Provide the (X, Y) coordinate of the cell's center where the given text is located.  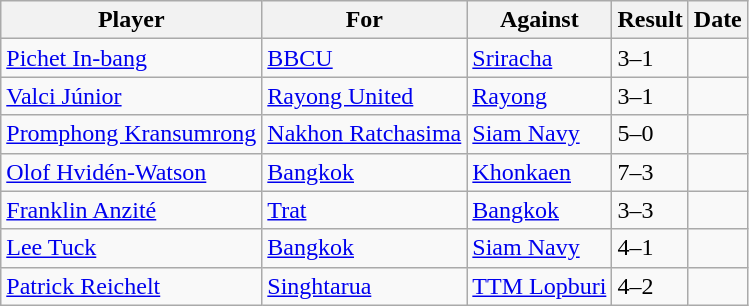
Lee Tuck (132, 248)
Nakhon Ratchasima (364, 134)
Date (718, 20)
Trat (364, 210)
Patrick Reichelt (132, 286)
Valci Júnior (132, 96)
Sriracha (540, 58)
TTM Lopburi (540, 286)
BBCU (364, 58)
Result (650, 20)
Rayong (540, 96)
5–0 (650, 134)
4–1 (650, 248)
Player (132, 20)
Rayong United (364, 96)
Franklin Anzité (132, 210)
For (364, 20)
7–3 (650, 172)
Olof Hvidén-Watson (132, 172)
3–3 (650, 210)
Promphong Kransumrong (132, 134)
Against (540, 20)
Khonkaen (540, 172)
Pichet In-bang (132, 58)
4–2 (650, 286)
Singhtarua (364, 286)
